From the cell containing the given text, extract its center point as (X, Y) coordinate. 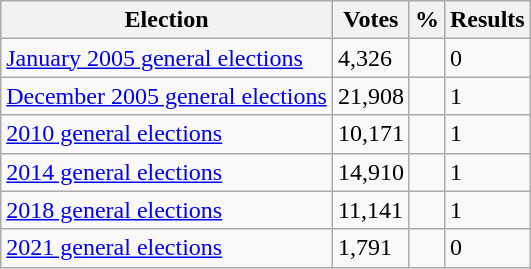
Results (487, 20)
21,908 (370, 96)
10,171 (370, 134)
2018 general elections (167, 210)
December 2005 general elections (167, 96)
2010 general elections (167, 134)
Election (167, 20)
Votes (370, 20)
January 2005 general elections (167, 58)
1,791 (370, 248)
2021 general elections (167, 248)
4,326 (370, 58)
% (426, 20)
14,910 (370, 172)
11,141 (370, 210)
2014 general elections (167, 172)
